Locate the cell with the specified text and output its (X, Y) center coordinate. 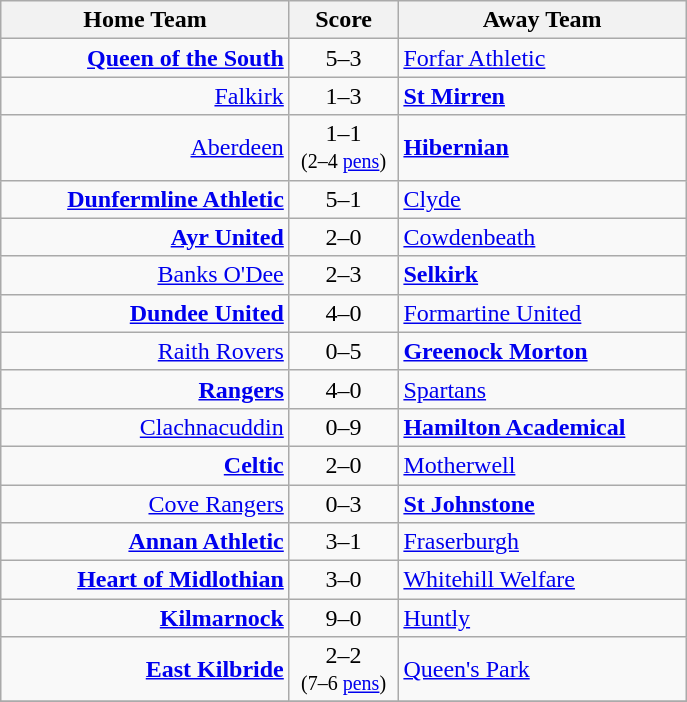
0–5 (344, 351)
Forfar Athletic (542, 58)
Hibernian (542, 148)
Banks O'Dee (146, 275)
Huntly (542, 618)
Selkirk (542, 275)
5–1 (344, 199)
Clachnacuddin (146, 427)
0–9 (344, 427)
3–0 (344, 580)
Rangers (146, 389)
Away Team (542, 20)
Whitehill Welfare (542, 580)
1–3 (344, 96)
Raith Rovers (146, 351)
Kilmarnock (146, 618)
Aberdeen (146, 148)
2–3 (344, 275)
2–2 (7–6 pens) (344, 670)
Heart of Midlothian (146, 580)
Falkirk (146, 96)
3–1 (344, 542)
9–0 (344, 618)
0–3 (344, 503)
Ayr United (146, 237)
Annan Athletic (146, 542)
St Johnstone (542, 503)
Formartine United (542, 313)
Queen of the South (146, 58)
St Mirren (542, 96)
Cove Rangers (146, 503)
Hamilton Academical (542, 427)
Greenock Morton (542, 351)
1–1 (2–4 pens) (344, 148)
Spartans (542, 389)
Motherwell (542, 465)
Dundee United (146, 313)
Clyde (542, 199)
Score (344, 20)
East Kilbride (146, 670)
Fraserburgh (542, 542)
Queen's Park (542, 670)
Home Team (146, 20)
Cowdenbeath (542, 237)
5–3 (344, 58)
Celtic (146, 465)
Dunfermline Athletic (146, 199)
